Extract the (x, y) coordinate from the center of the cell holding the provided text.  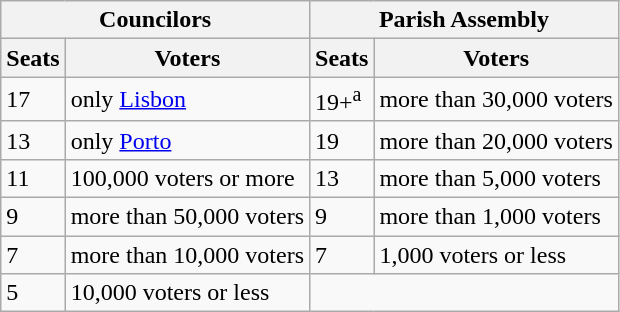
Parish Assembly (464, 20)
more than 10,000 voters (187, 255)
17 (33, 100)
more than 1,000 voters (496, 217)
more than 30,000 voters (496, 100)
5 (33, 293)
19 (342, 140)
10,000 voters or less (187, 293)
100,000 voters or more (187, 178)
1,000 voters or less (496, 255)
Councilors (156, 20)
more than 20,000 voters (496, 140)
only Porto (187, 140)
19+a (342, 100)
only Lisbon (187, 100)
more than 5,000 voters (496, 178)
11 (33, 178)
more than 50,000 voters (187, 217)
